From the cell containing the given text, extract its center point as (x, y) coordinate. 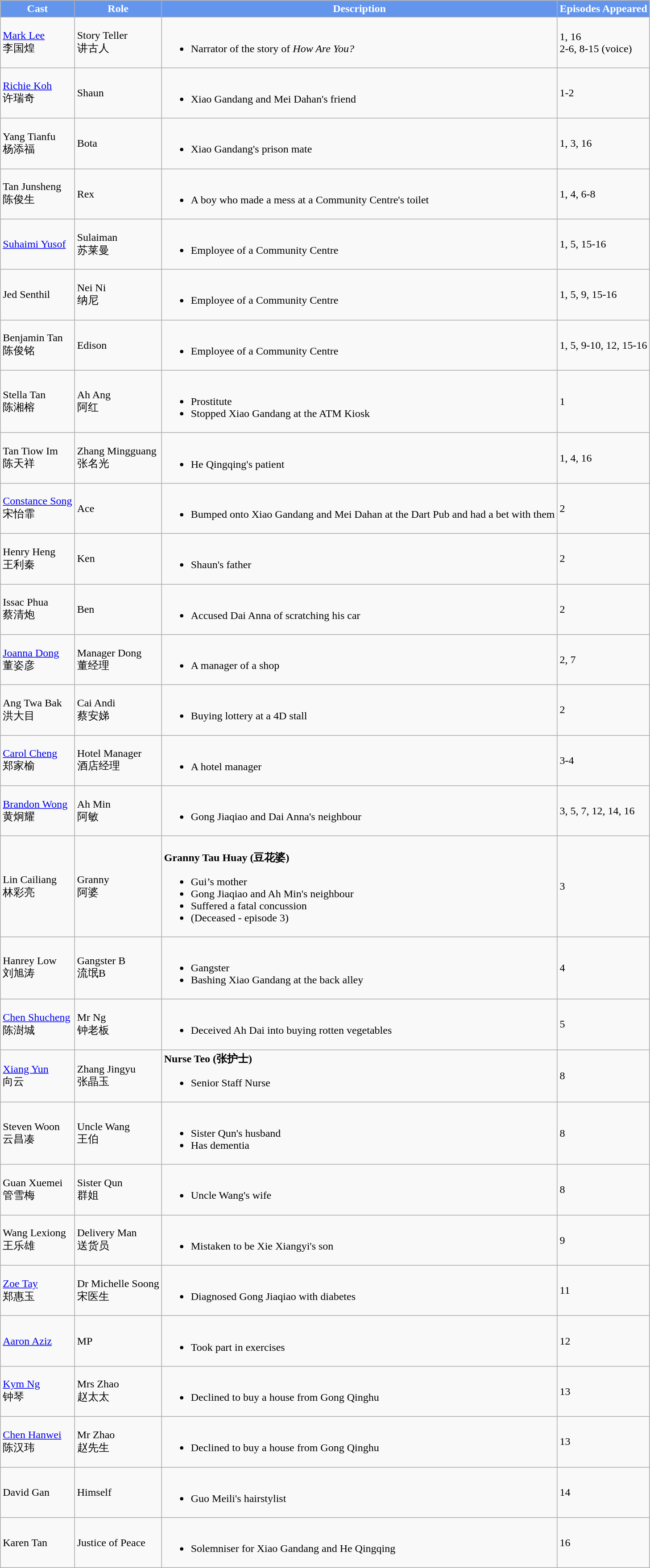
A boy who made a mess at a Community Centre's toilet (360, 194)
1, 5, 9, 15-16 (603, 294)
Cast (37, 9)
Zhang Mingguang 张名光 (118, 458)
Delivery Man 送货员 (118, 1240)
3, 5, 7, 12, 14, 16 (603, 811)
Brandon Wong 黄炯耀 (37, 811)
Ken (118, 558)
Rex (118, 194)
Himself (118, 1492)
1, 4, 6-8 (603, 194)
Ben (118, 609)
Xiao Gandang's prison mate (360, 144)
Suhaimi Yusof (37, 244)
Accused Dai Anna of scratching his car (360, 609)
Henry Heng 王利秦 (37, 558)
Xiang Yun 向云 (37, 1076)
Solemniser for Xiao Gandang and He Qingqing (360, 1543)
Mr Ng 钟老板 (118, 1024)
Shaun's father (360, 558)
Ace (118, 508)
11 (603, 1291)
Chen Shucheng 陈澍城 (37, 1024)
Mrs Zhao 赵太太 (118, 1391)
Steven Woon 云昌凑 (37, 1133)
Nurse Teo (张护士)Senior Staff Nurse (360, 1076)
Aaron Aziz (37, 1341)
A hotel manager (360, 761)
1, 16 2-6, 8-15 (voice) (603, 43)
Tan Junsheng 陈俊生 (37, 194)
Xiao Gandang and Mei Dahan's friend (360, 93)
Ang Twa Bak 洪大目 (37, 710)
Bumped onto Xiao Gandang and Mei Dahan at the Dart Pub and had a bet with them (360, 508)
Sister Qun 群姐 (118, 1190)
He Qingqing's patient (360, 458)
1, 5, 15-16 (603, 244)
David Gan (37, 1492)
2, 7 (603, 660)
Took part in exercises (360, 1341)
Constance Song 宋怡霏 (37, 508)
Sister Qun's husbandHas dementia (360, 1133)
Kym Ng 钟琴 (37, 1391)
Mark Lee 李国煌 (37, 43)
1, 5, 9-10, 12, 15-16 (603, 345)
Sulaiman 苏莱曼 (118, 244)
Diagnosed Gong Jiaqiao with diabetes (360, 1291)
Hotel Manager 酒店经理 (118, 761)
16 (603, 1543)
Karen Tan (37, 1543)
1, 3, 16 (603, 144)
Nei Ni 纳尼 (118, 294)
Richie Koh 许瑞奇 (37, 93)
12 (603, 1341)
Story Teller 讲古人 (118, 43)
Ah Min 阿敏 (118, 811)
Gong Jiaqiao and Dai Anna's neighbour (360, 811)
Granny Tau Huay (豆花婆)Gui’s motherGong Jiaqiao and Ah Min's neighbourSuffered a fatal concussion(Deceased - episode 3) (360, 887)
Issac Phua 蔡清炮 (37, 609)
Buying lottery at a 4D stall (360, 710)
Chen Hanwei 陈汉玮 (37, 1441)
Uncle Wang's wife (360, 1190)
Guan Xuemei 管雪梅 (37, 1190)
5 (603, 1024)
Lin Cailiang 林彩亮 (37, 887)
Deceived Ah Dai into buying rotten vegetables (360, 1024)
Guo Meili's hairstylist (360, 1492)
Jed Senthil (37, 294)
Dr Michelle Soong 宋医生 (118, 1291)
Mr Zhao 赵先生 (118, 1441)
Edison (118, 345)
Joanna Dong 董姿彦 (37, 660)
3-4 (603, 761)
Tan Tiow Im 陈天祥 (37, 458)
Yang Tianfu 杨添福 (37, 144)
MP (118, 1341)
Manager Dong 董经理 (118, 660)
Narrator of the story of How Are You? (360, 43)
Justice of Peace (118, 1543)
Zhang Jingyu 张晶玉 (118, 1076)
Zoe Tay 郑惠玉 (37, 1291)
Carol Cheng 郑家榆 (37, 761)
3 (603, 887)
Cai Andi 蔡安娣 (118, 710)
Gangster B 流氓B (118, 968)
Mistaken to be Xie Xiangyi's son (360, 1240)
1 (603, 401)
A manager of a shop (360, 660)
ProstituteStopped Xiao Gandang at the ATM Kiosk (360, 401)
1, 4, 16 (603, 458)
Ah Ang 阿红 (118, 401)
Granny 阿婆 (118, 887)
4 (603, 968)
GangsterBashing Xiao Gandang at the back alley (360, 968)
Episodes Appeared (603, 9)
Wang Lexiong 王乐雄 (37, 1240)
Benjamin Tan 陈俊铭 (37, 345)
Uncle Wang 王伯 (118, 1133)
9 (603, 1240)
Stella Tan 陈湘榕 (37, 401)
1-2 (603, 93)
Description (360, 9)
Hanrey Low 刘旭涛 (37, 968)
14 (603, 1492)
Role (118, 9)
Shaun (118, 93)
Bota (118, 144)
